Find where the given text appears and provide that cell's center as [X, Y] coordinate. 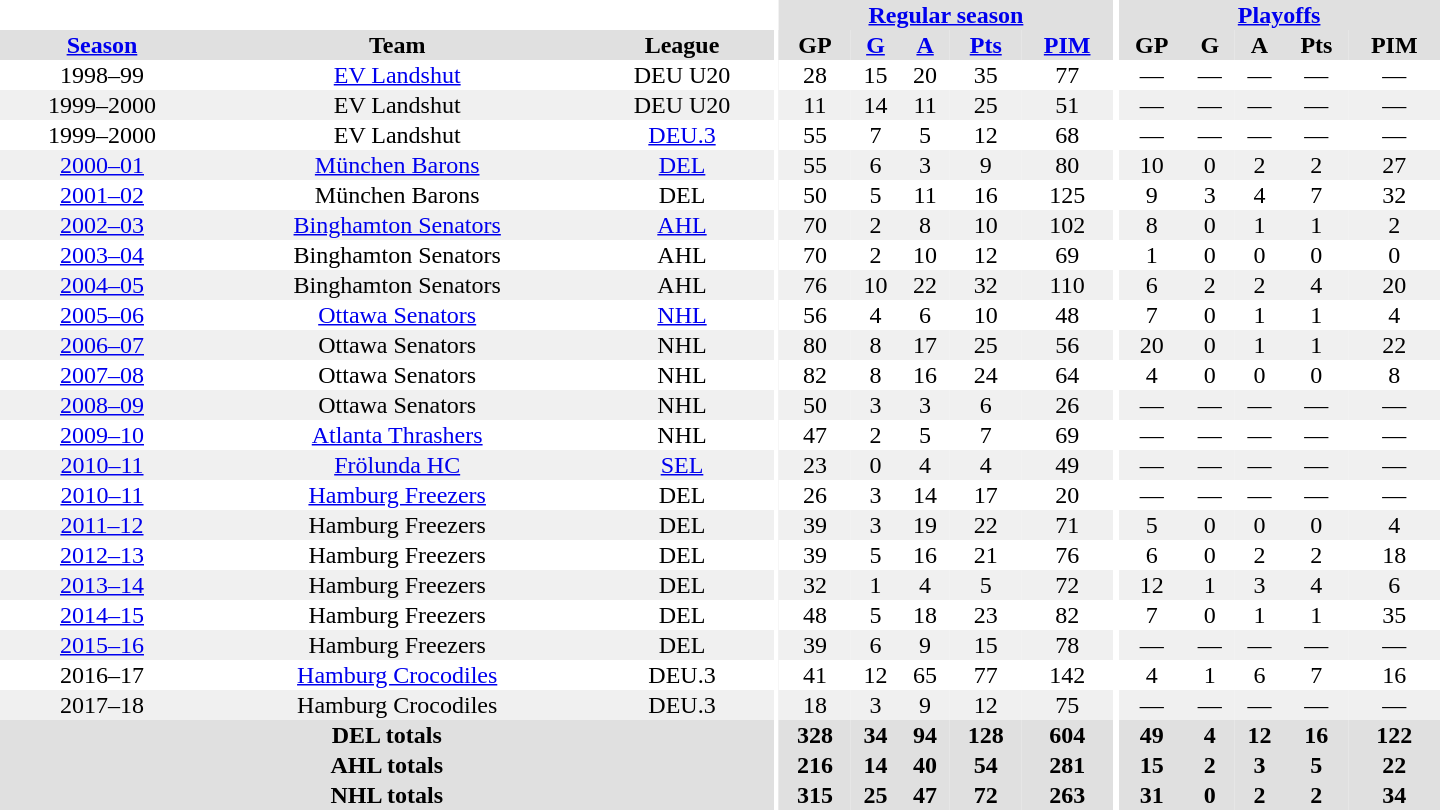
68 [1068, 135]
78 [1068, 645]
2000–01 [102, 165]
2005–06 [102, 315]
24 [986, 375]
281 [1068, 765]
Regular season [946, 15]
2008–09 [102, 405]
DEL totals [387, 735]
122 [1394, 735]
28 [815, 75]
54 [986, 765]
2012–13 [102, 555]
51 [1068, 105]
21 [986, 555]
128 [986, 735]
1998–99 [102, 75]
263 [1068, 795]
2004–05 [102, 285]
2003–04 [102, 255]
94 [925, 735]
216 [815, 765]
SEL [682, 465]
2007–08 [102, 375]
Frölunda HC [397, 465]
142 [1068, 675]
125 [1068, 195]
315 [815, 795]
Season [102, 45]
2014–15 [102, 615]
2016–17 [102, 675]
AHL totals [387, 765]
2006–07 [102, 345]
27 [1394, 165]
110 [1068, 285]
League [682, 45]
2001–02 [102, 195]
75 [1068, 705]
2015–16 [102, 645]
Team [397, 45]
31 [1152, 795]
2017–18 [102, 705]
64 [1068, 375]
Playoffs [1279, 15]
2009–10 [102, 435]
NHL totals [387, 795]
102 [1068, 225]
2011–12 [102, 525]
19 [925, 525]
71 [1068, 525]
65 [925, 675]
40 [925, 765]
Atlanta Thrashers [397, 435]
328 [815, 735]
2013–14 [102, 585]
41 [815, 675]
604 [1068, 735]
2002–03 [102, 225]
